Return [X, Y] of the center of cell containing provided text 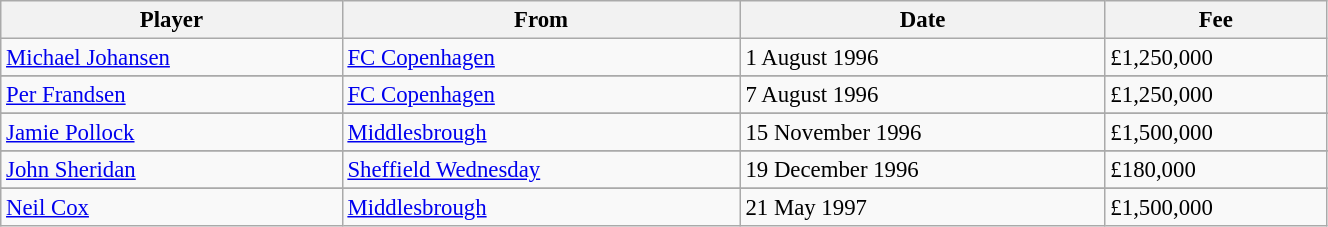
Sheffield Wednesday [541, 170]
15 November 1996 [922, 133]
Date [922, 20]
From [541, 20]
Jamie Pollock [172, 133]
Player [172, 20]
21 May 1997 [922, 208]
Neil Cox [172, 208]
7 August 1996 [922, 95]
1 August 1996 [922, 58]
Per Frandsen [172, 95]
19 December 1996 [922, 170]
Michael Johansen [172, 58]
John Sheridan [172, 170]
£180,000 [1216, 170]
Fee [1216, 20]
